Capture the cell that displays the provided text and extract its (X, Y) central coordinate. 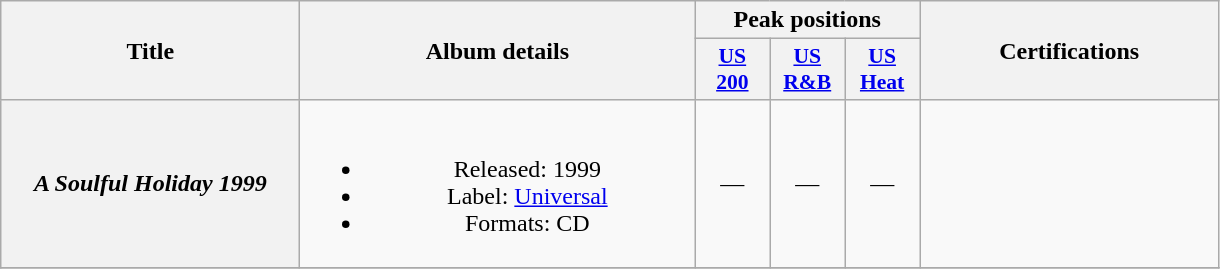
US200 (732, 70)
Certifications (1070, 50)
Album details (498, 50)
Released: 1999Label: UniversalFormats: CD (498, 184)
USHeat (882, 70)
A Soulful Holiday 1999 (150, 184)
Title (150, 50)
USR&B (808, 70)
Peak positions (808, 20)
